Scan for the cell matching the given text and deliver its [x, y] coordinate at center. 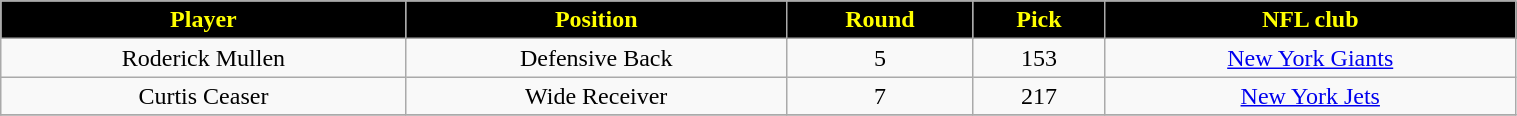
7 [880, 96]
153 [1038, 58]
Position [596, 20]
217 [1038, 96]
Round [880, 20]
Curtis Ceaser [204, 96]
NFL club [1310, 20]
Defensive Back [596, 58]
5 [880, 58]
New York Giants [1310, 58]
Pick [1038, 20]
Wide Receiver [596, 96]
New York Jets [1310, 96]
Player [204, 20]
Roderick Mullen [204, 58]
